Determine the (x, y) coordinate at the center of the cell enclosing the given text.  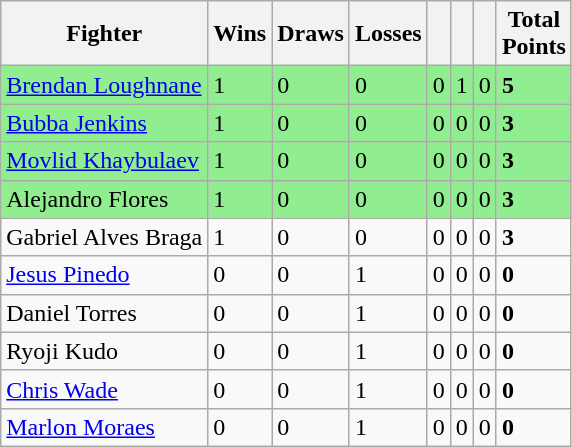
Marlon Moraes (104, 427)
Movlid Khaybulaev (104, 161)
Daniel Torres (104, 313)
Losses (388, 34)
5 (534, 85)
Jesus Pinedo (104, 275)
Fighter (104, 34)
Bubba Jenkins (104, 123)
Alejandro Flores (104, 199)
Total Points (534, 34)
Chris Wade (104, 389)
Wins (240, 34)
Gabriel Alves Braga (104, 237)
Brendan Loughnane (104, 85)
Draws (311, 34)
Ryoji Kudo (104, 351)
